For the text-containing cell, return its midpoint in (X, Y) coordinate format. 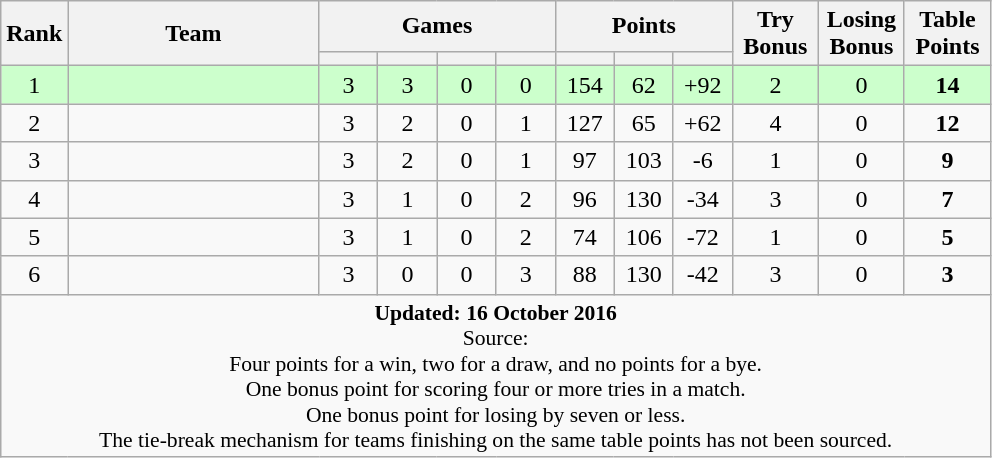
-42 (702, 275)
-34 (702, 199)
96 (584, 199)
14 (947, 85)
88 (584, 275)
Losing Bonus (861, 34)
154 (584, 85)
127 (584, 123)
Points (644, 26)
65 (644, 123)
12 (947, 123)
106 (644, 237)
-6 (702, 161)
97 (584, 161)
Games (437, 26)
+92 (702, 85)
Try Bonus (775, 34)
Table Points (947, 34)
Team (194, 34)
62 (644, 85)
-72 (702, 237)
74 (584, 237)
+62 (702, 123)
Rank (34, 34)
103 (644, 161)
7 (947, 199)
9 (947, 161)
6 (34, 275)
